Return (X, Y) of the center of cell containing provided text 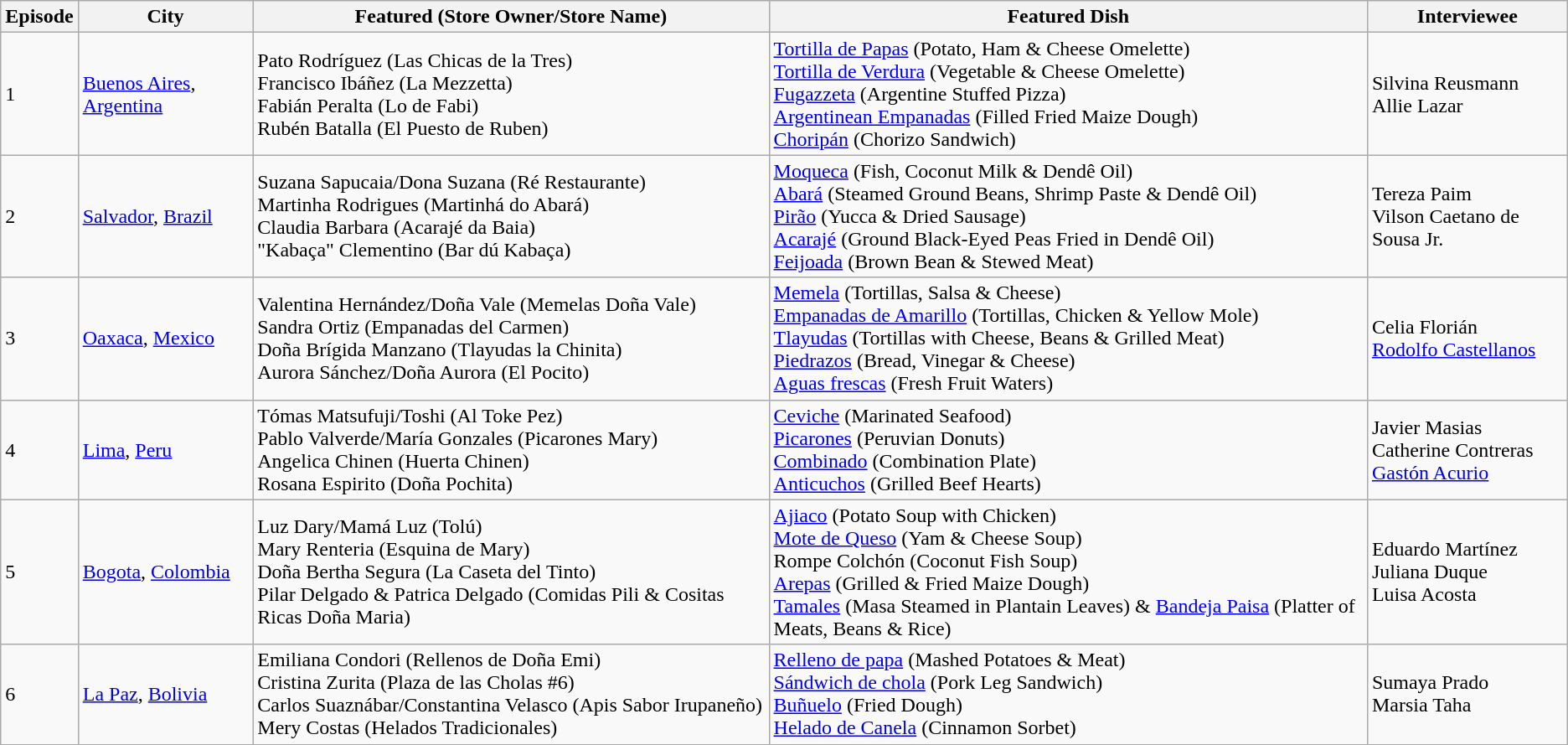
Buenos Aires, Argentina (166, 94)
Tómas Matsufuji/Toshi (Al Toke Pez)Pablo Valverde/María Gonzales (Picarones Mary)Angelica Chinen (Huerta Chinen)Rosana Espirito (Doña Pochita) (511, 449)
Salvador, Brazil (166, 216)
Silvina ReusmannAllie Lazar (1467, 94)
Relleno de papa (Mashed Potatoes & Meat)Sándwich de chola (Pork Leg Sandwich)Buñuelo (Fried Dough)Helado de Canela (Cinnamon Sorbet) (1068, 694)
La Paz, Bolivia (166, 694)
Pato Rodríguez (Las Chicas de la Tres)Francisco Ibáñez (La Mezzetta)Fabián Peralta (Lo de Fabi)Rubén Batalla (El Puesto de Ruben) (511, 94)
2 (39, 216)
5 (39, 572)
Interviewee (1467, 17)
Eduardo MartínezJuliana DuqueLuisa Acosta (1467, 572)
Bogota, Colombia (166, 572)
Javier MasiasCatherine ContrerasGastón Acurio (1467, 449)
3 (39, 339)
Episode (39, 17)
Lima, Peru (166, 449)
6 (39, 694)
1 (39, 94)
City (166, 17)
Ceviche (Marinated Seafood)Picarones (Peruvian Donuts)Combinado (Combination Plate)Anticuchos (Grilled Beef Hearts) (1068, 449)
Featured Dish (1068, 17)
Celia FloriánRodolfo Castellanos (1467, 339)
Sumaya PradoMarsia Taha (1467, 694)
4 (39, 449)
Featured (Store Owner/Store Name) (511, 17)
Oaxaca, Mexico (166, 339)
Tereza PaimVilson Caetano de Sousa Jr. (1467, 216)
